Provide the (X, Y) coordinate of the cell's center where the given text is located.  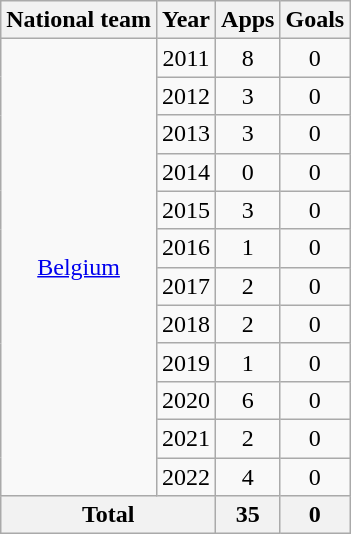
2019 (186, 362)
2020 (186, 400)
2014 (186, 172)
2011 (186, 58)
2021 (186, 438)
2017 (186, 286)
Goals (315, 20)
2015 (186, 210)
National team (79, 20)
2018 (186, 324)
Total (108, 515)
2022 (186, 477)
Year (186, 20)
Belgium (79, 268)
Apps (248, 20)
8 (248, 58)
2012 (186, 96)
35 (248, 515)
4 (248, 477)
2013 (186, 134)
6 (248, 400)
2016 (186, 248)
